Return the [X, Y] coordinate for the center point of the cell that contains the specified text.  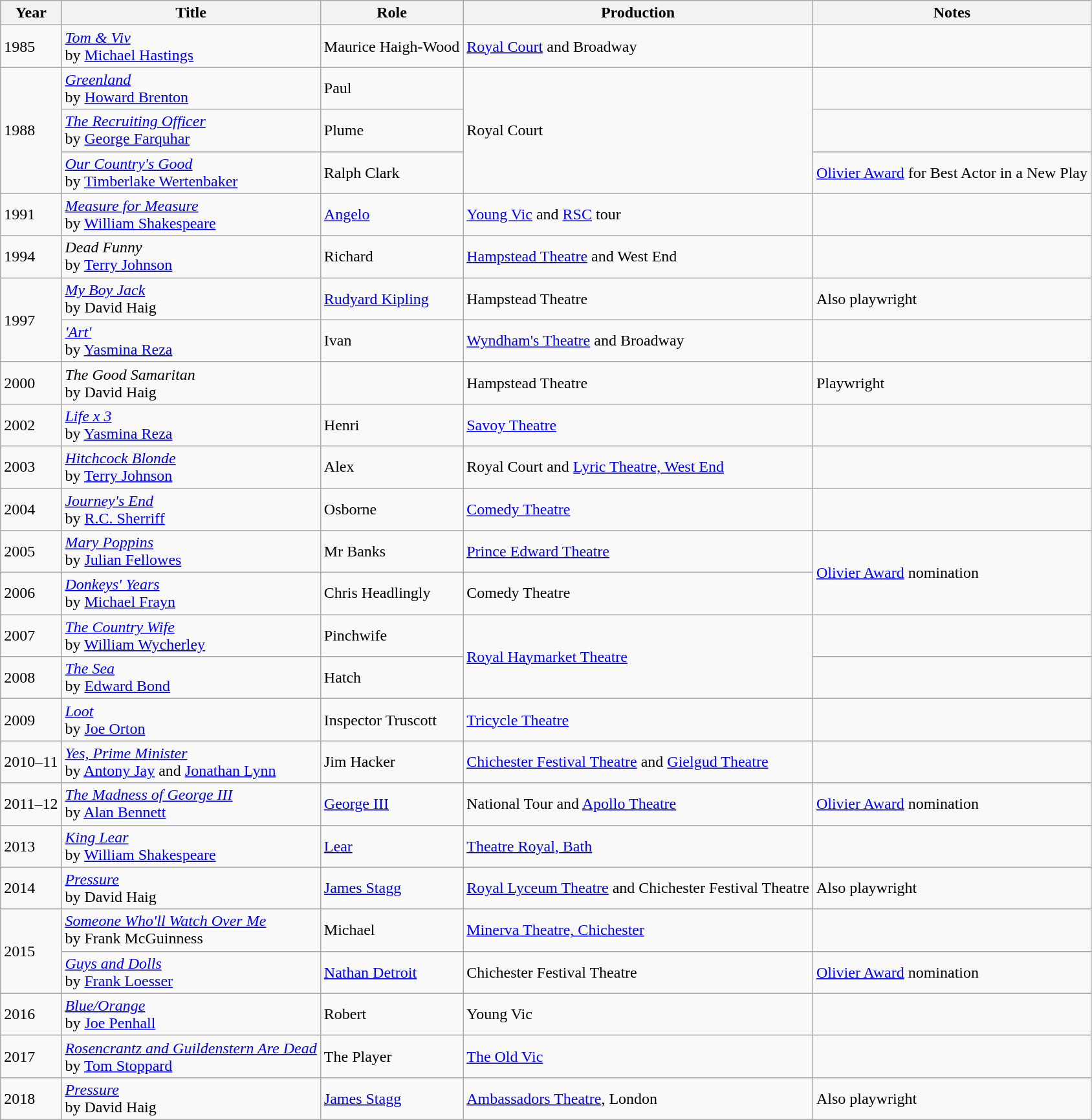
Pinchwife [391, 635]
The Madness of George III by Alan Bennett [191, 804]
Royal Haymarket Theatre [638, 657]
1985 [31, 47]
Alex [391, 467]
'Art' by Yasmina Reza [191, 340]
2017 [31, 1056]
1988 [31, 131]
2009 [31, 719]
Wyndham's Theatre and Broadway [638, 340]
Greenlandby Howard Brenton [191, 88]
The Player [391, 1056]
Royal Lyceum Theatre and Chichester Festival Theatre [638, 888]
The Seaby Edward Bond [191, 678]
Mary Poppinsby Julian Fellowes [191, 551]
Paul [391, 88]
Lear [391, 846]
Notes [952, 13]
Dead Funnyby Terry Johnson [191, 256]
The Good Samaritanby David Haig [191, 383]
Guys and Dolls by Frank Loesser [191, 972]
Maurice Haigh-Wood [391, 47]
Inspector Truscott [391, 719]
2008 [31, 678]
Hatch [391, 678]
Our Country's Good by Timberlake Wertenbaker [191, 172]
Chichester Festival Theatre and Gielgud Theatre [638, 762]
Ralph Clark [391, 172]
Rosencrantz and Guildenstern Are Dead by Tom Stoppard [191, 1056]
Savoy Theatre [638, 424]
2006 [31, 594]
Osborne [391, 509]
2018 [31, 1099]
Yes, Prime Minister by Antony Jay and Jonathan Lynn [191, 762]
Donkeys' Yearsby Michael Frayn [191, 594]
Olivier Award for Best Actor in a New Play [952, 172]
2011–12 [31, 804]
2015 [31, 951]
Loot by Joe Orton [191, 719]
Chichester Festival Theatre [638, 972]
Angelo [391, 215]
Michael [391, 930]
Prince Edward Theatre [638, 551]
Journey's Endby R.C. Sherriff [191, 509]
2014 [31, 888]
Production [638, 13]
2002 [31, 424]
Theatre Royal, Bath [638, 846]
The Recruiting Officerby George Farquhar [191, 131]
2007 [31, 635]
Young Vic [638, 1015]
2004 [31, 509]
Richard [391, 256]
Minerva Theatre, Chichester [638, 930]
Someone Who'll Watch Over Me by Frank McGuinness [191, 930]
Henri [391, 424]
Mr Banks [391, 551]
2003 [31, 467]
Royal Court and Broadway [638, 47]
King Lear by William Shakespeare [191, 846]
Nathan Detroit [391, 972]
1997 [31, 320]
Ambassadors Theatre, London [638, 1099]
Tom & Vivby Michael Hastings [191, 47]
Royal Court and Lyric Theatre, West End [638, 467]
The Old Vic [638, 1056]
2016 [31, 1015]
Ivan [391, 340]
My Boy Jackby David Haig [191, 299]
Playwright [952, 383]
2010–11 [31, 762]
Rudyard Kipling [391, 299]
Hitchcock Blonde by Terry Johnson [191, 467]
The Country Wifeby William Wycherley [191, 635]
George III [391, 804]
Chris Headlingly [391, 594]
1991 [31, 215]
National Tour and Apollo Theatre [638, 804]
2000 [31, 383]
2013 [31, 846]
Royal Court [638, 131]
Young Vic and RSC tour [638, 215]
2005 [31, 551]
Year [31, 13]
Measure for Measure by William Shakespeare [191, 215]
Life x 3by Yasmina Reza [191, 424]
Hampstead Theatre and West End [638, 256]
Blue/Orange by Joe Penhall [191, 1015]
1994 [31, 256]
Jim Hacker [391, 762]
Title [191, 13]
Plume [391, 131]
Robert [391, 1015]
Role [391, 13]
Tricycle Theatre [638, 719]
